Scan for the cell matching the given text and deliver its (X, Y) coordinate at center. 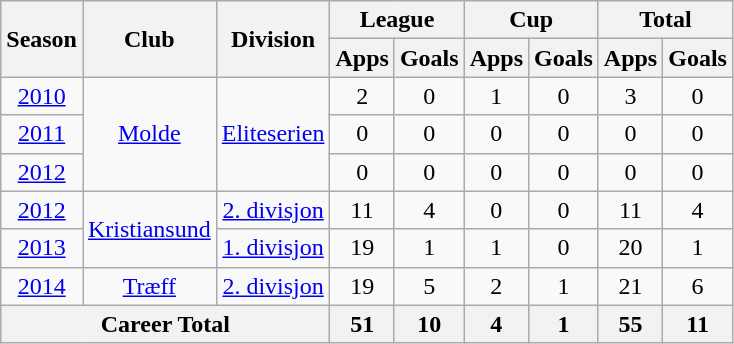
League (397, 20)
Træff (149, 286)
2010 (42, 96)
Total (665, 20)
10 (429, 324)
3 (630, 96)
20 (630, 248)
51 (362, 324)
1. divisjon (273, 248)
6 (698, 286)
Molde (149, 134)
2013 (42, 248)
Career Total (166, 324)
Eliteserien (273, 134)
2014 (42, 286)
21 (630, 286)
2011 (42, 134)
Kristiansund (149, 229)
Season (42, 39)
55 (630, 324)
Club (149, 39)
5 (429, 286)
Division (273, 39)
Cup (531, 20)
